For the text-containing cell, return its midpoint in [X, Y] coordinate format. 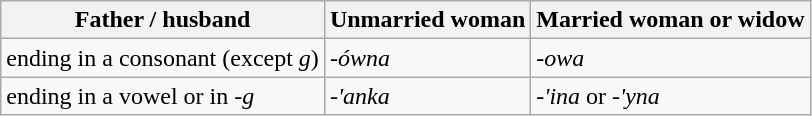
Unmarried woman [427, 20]
-'anka [427, 96]
-'ina or -'yna [670, 96]
-ówna [427, 58]
ending in a consonant (except g) [163, 58]
Father / husband [163, 20]
Married woman or widow [670, 20]
ending in a vowel or in -g [163, 96]
-owa [670, 58]
